Identify which cell holds the provided text, then report its (X, Y) central coordinate. 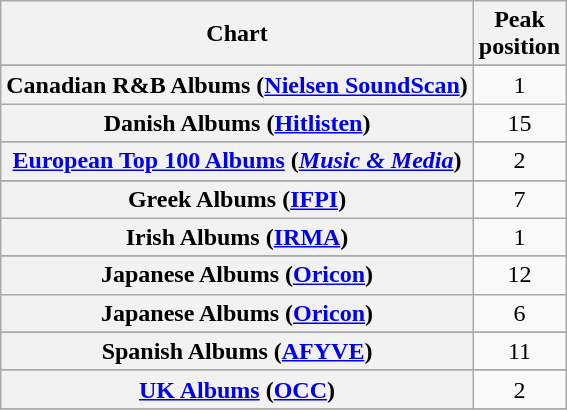
15 (519, 123)
Greek Albums (IFPI) (238, 199)
12 (519, 275)
Irish Albums (IRMA) (238, 237)
6 (519, 313)
European Top 100 Albums (Music & Media) (238, 161)
Danish Albums (Hitlisten) (238, 123)
UK Albums (OCC) (238, 389)
Chart (238, 34)
Peakposition (519, 34)
7 (519, 199)
11 (519, 351)
Spanish Albums (AFYVE) (238, 351)
Canadian R&B Albums (Nielsen SoundScan) (238, 85)
